Determine the (x, y) coordinate at the center of the cell enclosing the given text.  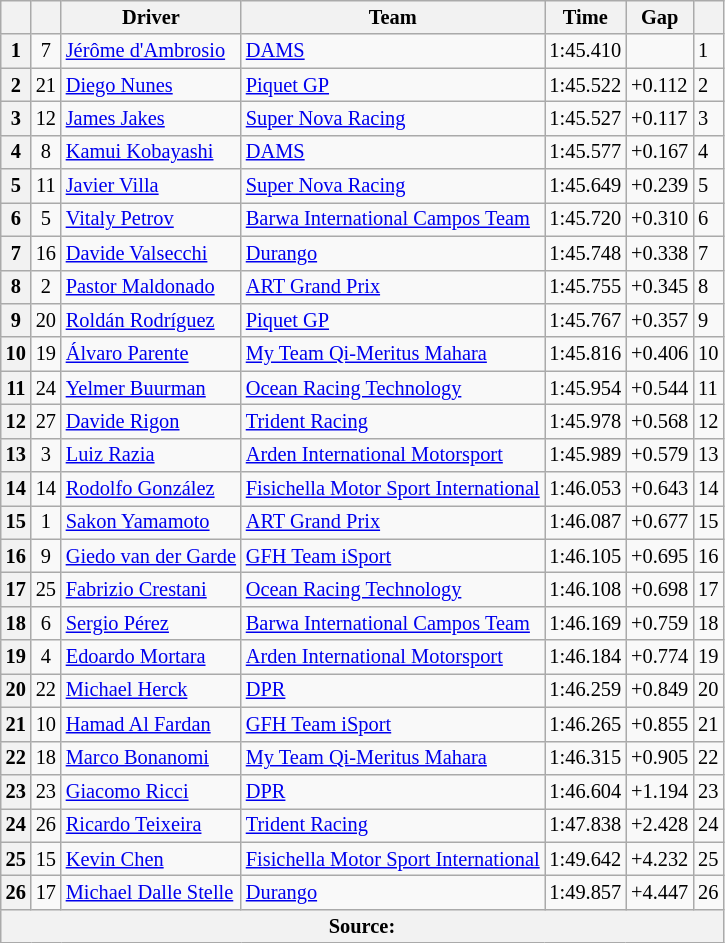
1:46.105 (585, 556)
Hamad Al Fardan (151, 724)
+0.677 (660, 522)
1:49.857 (585, 892)
+0.338 (660, 253)
Marco Bonanomi (151, 758)
1:46.169 (585, 623)
+0.239 (660, 186)
+4.232 (660, 859)
1:45.816 (585, 354)
+0.112 (660, 85)
+0.345 (660, 287)
+0.759 (660, 623)
1:45.755 (585, 287)
Edoardo Mortara (151, 657)
+0.357 (660, 320)
+0.695 (660, 556)
Giacomo Ricci (151, 791)
Fabrizio Crestani (151, 589)
+0.544 (660, 388)
Michael Dalle Stelle (151, 892)
Rodolfo González (151, 489)
+4.447 (660, 892)
Roldán Rodríguez (151, 320)
Davide Rigon (151, 421)
1:46.265 (585, 724)
Yelmer Buurman (151, 388)
Jérôme d'Ambrosio (151, 51)
27 (46, 421)
+0.406 (660, 354)
1:46.087 (585, 522)
1:46.259 (585, 690)
Javier Villa (151, 186)
+0.905 (660, 758)
1:45.989 (585, 455)
+0.167 (660, 152)
+0.579 (660, 455)
1:46.184 (585, 657)
+0.849 (660, 690)
+2.428 (660, 825)
+0.310 (660, 219)
+0.117 (660, 118)
1:45.410 (585, 51)
Diego Nunes (151, 85)
1:45.748 (585, 253)
Michael Herck (151, 690)
Team (393, 17)
Gap (660, 17)
+0.698 (660, 589)
+0.774 (660, 657)
1:49.642 (585, 859)
1:46.315 (585, 758)
Source: (362, 926)
James Jakes (151, 118)
Álvaro Parente (151, 354)
1:45.978 (585, 421)
Vitaly Petrov (151, 219)
Ricardo Teixeira (151, 825)
1:45.577 (585, 152)
Luiz Razia (151, 455)
Sakon Yamamoto (151, 522)
Kamui Kobayashi (151, 152)
1:45.522 (585, 85)
1:45.649 (585, 186)
1:45.527 (585, 118)
+0.855 (660, 724)
+0.568 (660, 421)
1:45.767 (585, 320)
1:46.108 (585, 589)
+1.194 (660, 791)
1:46.604 (585, 791)
+0.643 (660, 489)
1:46.053 (585, 489)
Driver (151, 17)
Time (585, 17)
1:45.954 (585, 388)
1:45.720 (585, 219)
Kevin Chen (151, 859)
1:47.838 (585, 825)
Davide Valsecchi (151, 253)
Pastor Maldonado (151, 287)
Sergio Pérez (151, 623)
Giedo van der Garde (151, 556)
